Extract the (X, Y) coordinate from the center of the cell holding the provided text.  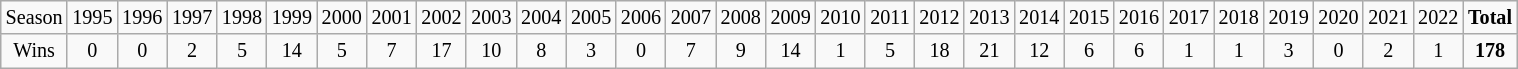
1998 (242, 18)
2011 (890, 18)
2019 (1289, 18)
2015 (1089, 18)
2021 (1388, 18)
2009 (791, 18)
9 (741, 52)
2001 (392, 18)
2022 (1438, 18)
8 (541, 52)
2008 (741, 18)
2010 (841, 18)
2020 (1339, 18)
21 (989, 52)
1996 (142, 18)
2005 (591, 18)
18 (940, 52)
2017 (1189, 18)
1999 (292, 18)
2000 (342, 18)
2004 (541, 18)
178 (1490, 52)
2018 (1239, 18)
2003 (491, 18)
10 (491, 52)
Season (34, 18)
2007 (691, 18)
12 (1039, 52)
1995 (92, 18)
2014 (1039, 18)
2013 (989, 18)
2016 (1139, 18)
Wins (34, 52)
1997 (192, 18)
2002 (442, 18)
2006 (641, 18)
17 (442, 52)
2012 (940, 18)
Total (1490, 18)
